For the text-containing cell, return its midpoint in (x, y) coordinate format. 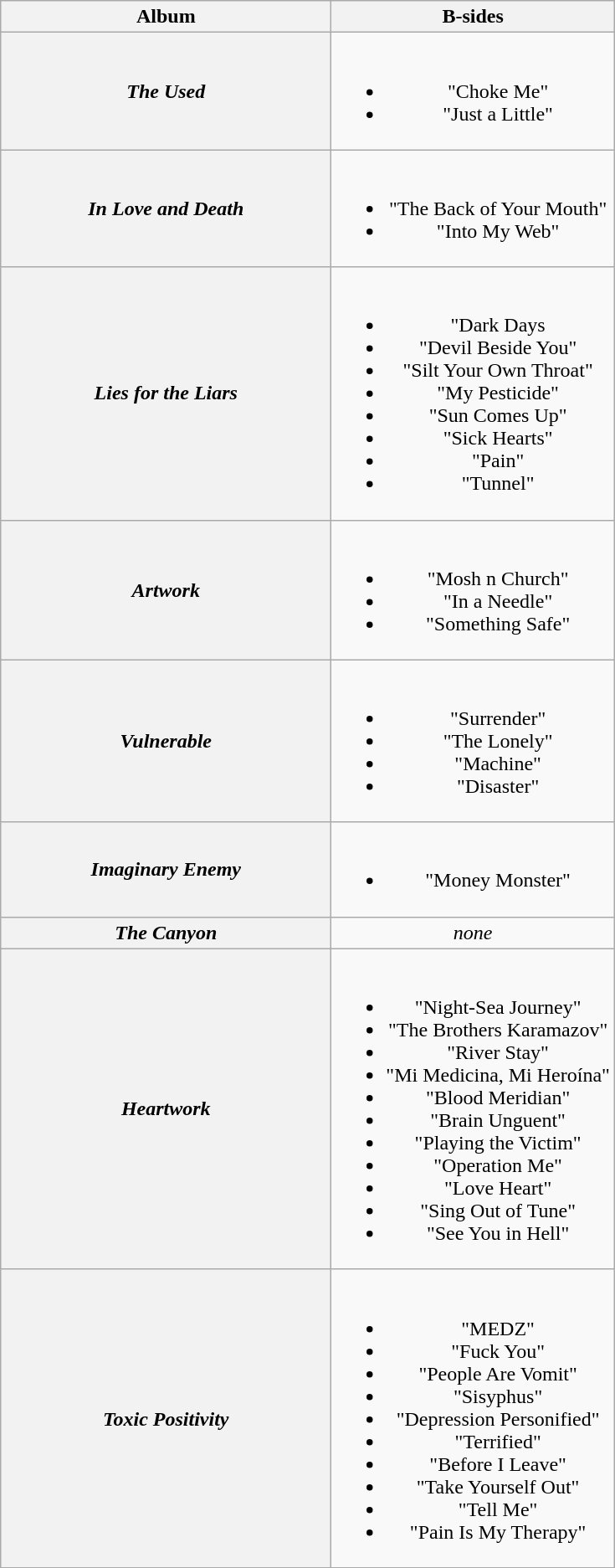
B-sides (474, 17)
The Canyon (166, 933)
"Dark Days"Devil Beside You""Silt Your Own Throat""My Pesticide""Sun Comes Up""Sick Hearts""Pain""Tunnel" (474, 393)
Vulnerable (166, 741)
Imaginary Enemy (166, 869)
"Surrender""The Lonely""Machine""Disaster" (474, 741)
"Choke Me""Just a Little" (474, 91)
Artwork (166, 589)
"Money Monster" (474, 869)
"MEDZ""Fuck You""People Are Vomit""Sisyphus""Depression Personified""Terrified""Before I Leave""Take Yourself Out""Tell Me""Pain Is My Therapy" (474, 1418)
none (474, 933)
"The Back of Your Mouth""Into My Web" (474, 208)
The Used (166, 91)
Toxic Positivity (166, 1418)
Lies for the Liars (166, 393)
In Love and Death (166, 208)
Heartwork (166, 1108)
Album (166, 17)
"Mosh n Church""In a Needle""Something Safe" (474, 589)
